Determine the (X, Y) coordinate at the center of the cell enclosing the given text.  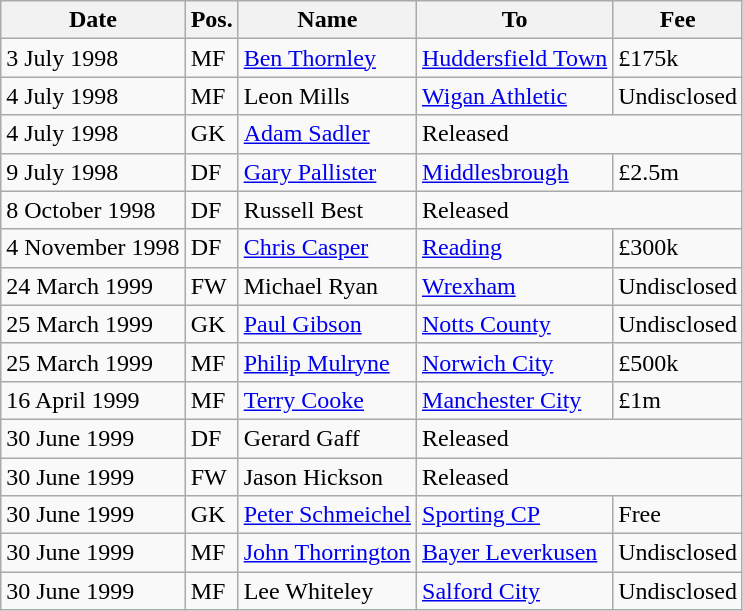
Pos. (212, 20)
Huddersfield Town (515, 58)
£300k (678, 248)
Name (327, 20)
John Thorrington (327, 553)
£500k (678, 362)
Manchester City (515, 400)
Middlesbrough (515, 172)
Notts County (515, 324)
Leon Mills (327, 96)
Wigan Athletic (515, 96)
Salford City (515, 591)
Lee Whiteley (327, 591)
9 July 1998 (93, 172)
To (515, 20)
Norwich City (515, 362)
Gerard Gaff (327, 438)
Sporting CP (515, 515)
Chris Casper (327, 248)
£175k (678, 58)
24 March 1999 (93, 286)
Gary Pallister (327, 172)
£2.5m (678, 172)
16 April 1999 (93, 400)
Adam Sadler (327, 134)
Jason Hickson (327, 477)
Peter Schmeichel (327, 515)
8 October 1998 (93, 210)
Paul Gibson (327, 324)
Philip Mulryne (327, 362)
Free (678, 515)
Michael Ryan (327, 286)
Russell Best (327, 210)
Reading (515, 248)
Terry Cooke (327, 400)
Fee (678, 20)
£1m (678, 400)
Date (93, 20)
Bayer Leverkusen (515, 553)
4 November 1998 (93, 248)
3 July 1998 (93, 58)
Wrexham (515, 286)
Ben Thornley (327, 58)
